Capture the cell that displays the provided text and extract its [x, y] central coordinate. 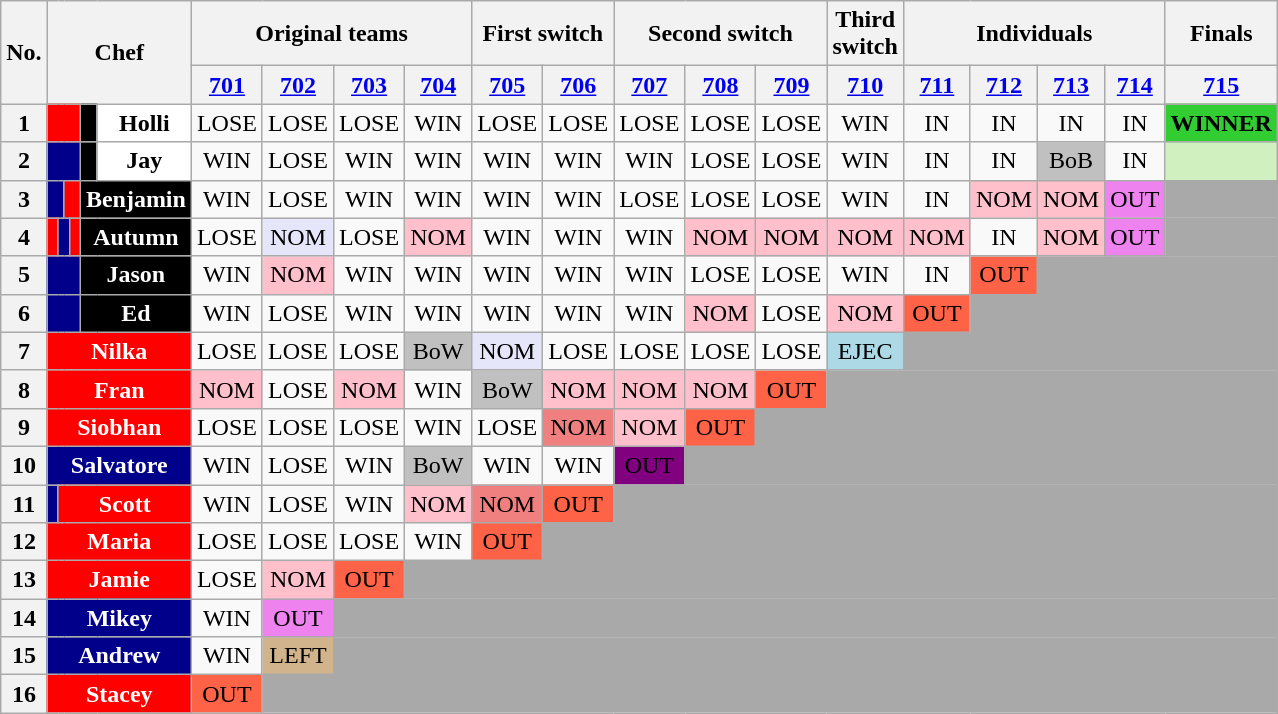
Stacey [119, 694]
706 [578, 85]
703 [370, 85]
Maria [119, 542]
11 [24, 503]
708 [720, 85]
Andrew [119, 656]
Ed [136, 313]
6 [24, 313]
Jason [136, 275]
702 [298, 85]
711 [936, 85]
12 [24, 542]
707 [650, 85]
BoB [1072, 161]
Benjamin [136, 199]
Jamie [119, 580]
Thirdswitch [865, 34]
Salvatore [119, 465]
13 [24, 580]
16 [24, 694]
Original teams [331, 34]
14 [24, 618]
WINNER [1221, 123]
7 [24, 351]
LEFT [298, 656]
715 [1221, 85]
Jay [144, 161]
713 [1072, 85]
Fran [119, 389]
Mikey [119, 618]
705 [508, 85]
Chef [119, 52]
3 [24, 199]
Scott [124, 503]
709 [792, 85]
5 [24, 275]
1 [24, 123]
Autumn [136, 237]
701 [226, 85]
Holli [144, 123]
10 [24, 465]
8 [24, 389]
9 [24, 427]
15 [24, 656]
Nilka [119, 351]
712 [1004, 85]
Siobhan [119, 427]
704 [438, 85]
Second switch [720, 34]
710 [865, 85]
Individuals [1034, 34]
EJEC [865, 351]
4 [24, 237]
No. [24, 52]
714 [1135, 85]
Finals [1221, 34]
2 [24, 161]
First switch [543, 34]
